Determine the [X, Y] coordinate at the center of the cell enclosing the given text.  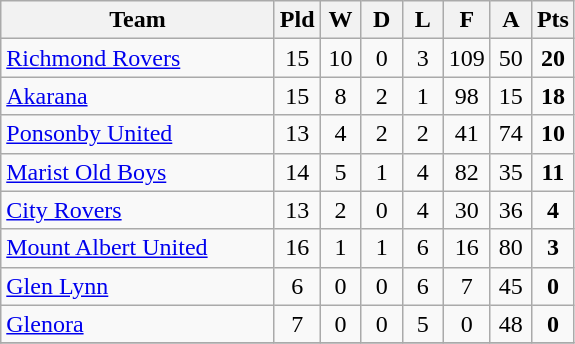
Pld [297, 20]
41 [466, 134]
36 [510, 210]
50 [510, 58]
35 [510, 172]
Richmond Rovers [138, 58]
L [422, 20]
8 [340, 96]
82 [466, 172]
18 [552, 96]
74 [510, 134]
Mount Albert United [138, 248]
Glenora [138, 324]
11 [552, 172]
45 [510, 286]
Glen Lynn [138, 286]
F [466, 20]
Team [138, 20]
Ponsonby United [138, 134]
Marist Old Boys [138, 172]
D [382, 20]
Pts [552, 20]
48 [510, 324]
14 [297, 172]
109 [466, 58]
A [510, 20]
98 [466, 96]
W [340, 20]
City Rovers [138, 210]
Akarana [138, 96]
80 [510, 248]
30 [466, 210]
20 [552, 58]
